Search for the cell housing the specified text and yield its [X, Y] center coordinate. 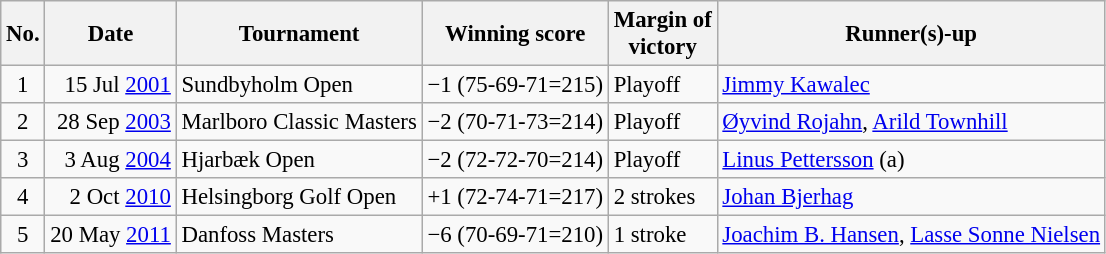
Jimmy Kawalec [911, 85]
Joachim B. Hansen, Lasse Sonne Nielsen [911, 235]
No. [23, 34]
Helsingborg Golf Open [299, 197]
Øyvind Rojahn, Arild Townhill [911, 122]
Winning score [515, 34]
Linus Pettersson (a) [911, 160]
Date [110, 34]
5 [23, 235]
20 May 2011 [110, 235]
Sundbyholm Open [299, 85]
Danfoss Masters [299, 235]
Hjarbæk Open [299, 160]
28 Sep 2003 [110, 122]
15 Jul 2001 [110, 85]
−2 (70-71-73=214) [515, 122]
1 [23, 85]
2 [23, 122]
−6 (70-69-71=210) [515, 235]
2 strokes [662, 197]
Runner(s)-up [911, 34]
3 Aug 2004 [110, 160]
−1 (75-69-71=215) [515, 85]
Marlboro Classic Masters [299, 122]
Johan Bjerhag [911, 197]
2 Oct 2010 [110, 197]
+1 (72-74-71=217) [515, 197]
4 [23, 197]
−2 (72-72-70=214) [515, 160]
3 [23, 160]
Tournament [299, 34]
1 stroke [662, 235]
Margin ofvictory [662, 34]
